Pinpoint the cell where the given text exists, returning its (X, Y) midpoint coordinate. 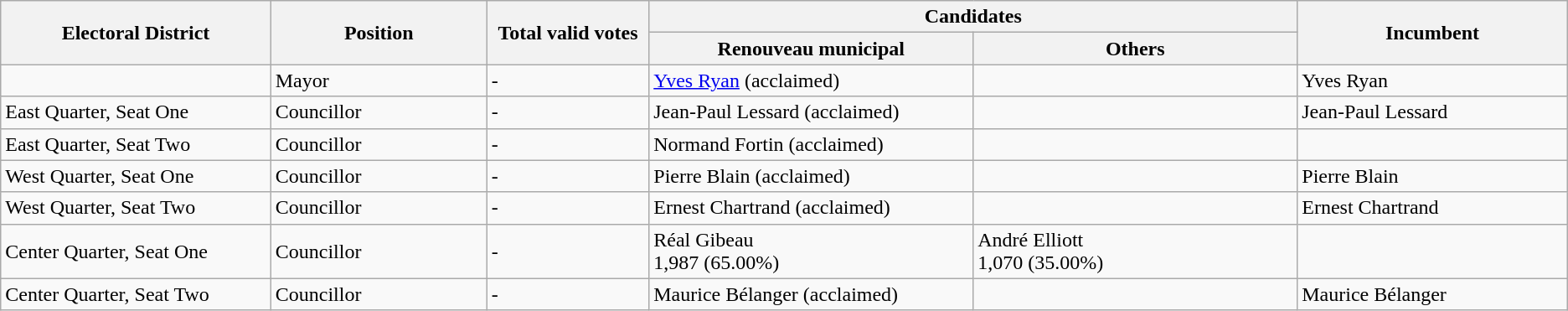
Jean-Paul Lessard (1432, 112)
Pierre Blain (1432, 176)
East Quarter, Seat One (136, 112)
West Quarter, Seat Two (136, 208)
Center Quarter, Seat One (136, 251)
Incumbent (1432, 33)
Ernest Chartrand (acclaimed) (811, 208)
Jean-Paul Lessard (acclaimed) (811, 112)
Electoral District (136, 33)
Center Quarter, Seat Two (136, 294)
Yves Ryan (acclaimed) (811, 80)
Maurice Bélanger (1432, 294)
Position (379, 33)
Others (1136, 49)
Mayor (379, 80)
Ernest Chartrand (1432, 208)
Pierre Blain (acclaimed) (811, 176)
Normand Fortin (acclaimed) (811, 144)
Yves Ryan (1432, 80)
West Quarter, Seat One (136, 176)
André Elliott1,070 (35.00%) (1136, 251)
Réal Gibeau1,987 (65.00%) (811, 251)
Total valid votes (568, 33)
Candidates (973, 17)
Renouveau municipal (811, 49)
Maurice Bélanger (acclaimed) (811, 294)
East Quarter, Seat Two (136, 144)
